Pinpoint the cell where the given text exists, returning its [x, y] midpoint coordinate. 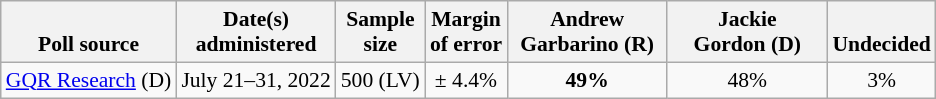
500 (LV) [380, 80]
Undecided [881, 32]
Samplesize [380, 32]
Poll source [89, 32]
3% [881, 80]
Marginof error [466, 32]
July 21–31, 2022 [256, 80]
AndrewGarbarino (R) [587, 32]
Date(s)administered [256, 32]
± 4.4% [466, 80]
JackieGordon (D) [747, 32]
49% [587, 80]
GQR Research (D) [89, 80]
48% [747, 80]
